Find where the given text appears and provide that cell's center as [x, y] coordinate. 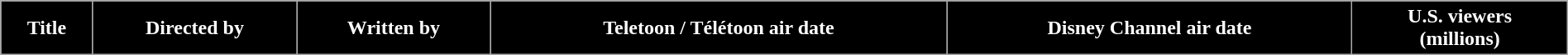
U.S. viewers(millions) [1460, 28]
Disney Channel air date [1150, 28]
Directed by [195, 28]
Written by [394, 28]
Teletoon / Télétoon air date [719, 28]
Title [46, 28]
